Identify which cell holds the provided text, then report its [X, Y] central coordinate. 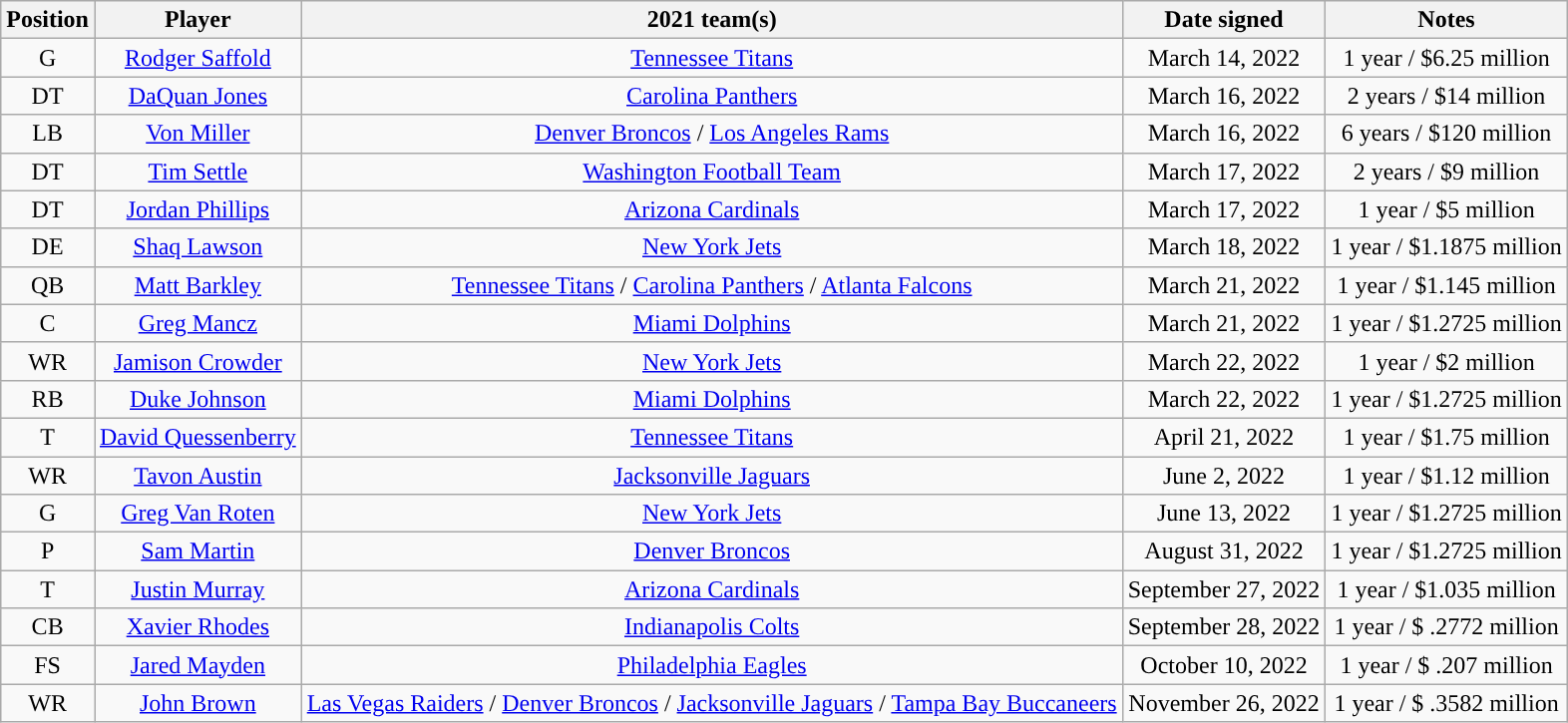
John Brown [197, 703]
C [48, 323]
Rodger Saffold [197, 58]
Notes [1446, 20]
Greg Mancz [197, 323]
QB [48, 285]
FS [48, 665]
Philadelphia Eagles [712, 665]
Greg Van Roten [197, 514]
1 year / $5 million [1446, 209]
1 year / $1.035 million [1446, 589]
Justin Murray [197, 589]
CB [48, 627]
DaQuan Jones [197, 96]
Matt Barkley [197, 285]
1 year / $1.1875 million [1446, 247]
1 year / $1.75 million [1446, 437]
Jordan Phillips [197, 209]
Xavier Rhodes [197, 627]
6 years / $120 million [1446, 134]
March 14, 2022 [1224, 58]
Jamison Crowder [197, 361]
Washington Football Team [712, 172]
Tavon Austin [197, 476]
June 2, 2022 [1224, 476]
David Quessenberry [197, 437]
1 year / $2 million [1446, 361]
October 10, 2022 [1224, 665]
1 year / $ .207 million [1446, 665]
March 18, 2022 [1224, 247]
Denver Broncos [712, 551]
1 year / $1.145 million [1446, 285]
Denver Broncos / Los Angeles Rams [712, 134]
Carolina Panthers [712, 96]
November 26, 2022 [1224, 703]
Jared Mayden [197, 665]
September 27, 2022 [1224, 589]
Tennessee Titans / Carolina Panthers / Atlanta Falcons [712, 285]
2021 team(s) [712, 20]
Position [48, 20]
August 31, 2022 [1224, 551]
Player [197, 20]
June 13, 2022 [1224, 514]
Shaq Lawson [197, 247]
1 year / $ .2772 million [1446, 627]
1 year / $1.12 million [1446, 476]
LB [48, 134]
Jacksonville Jaguars [712, 476]
2 years / $9 million [1446, 172]
April 21, 2022 [1224, 437]
Sam Martin [197, 551]
P [48, 551]
Von Miller [197, 134]
Las Vegas Raiders / Denver Broncos / Jacksonville Jaguars / Tampa Bay Buccaneers [712, 703]
Indianapolis Colts [712, 627]
1 year / $6.25 million [1446, 58]
Duke Johnson [197, 399]
RB [48, 399]
Date signed [1224, 20]
DE [48, 247]
2 years / $14 million [1446, 96]
1 year / $ .3582 million [1446, 703]
Tim Settle [197, 172]
September 28, 2022 [1224, 627]
